Find where the given text appears and provide that cell's center as (X, Y) coordinate. 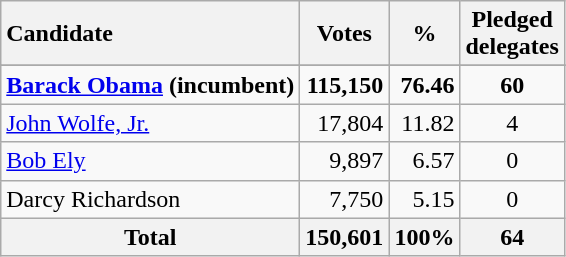
Pledgeddelegates (512, 34)
Bob Ely (150, 161)
Total (150, 237)
64 (512, 237)
9,897 (344, 161)
Candidate (150, 34)
7,750 (344, 199)
100% (424, 237)
11.82 (424, 123)
Barack Obama (incumbent) (150, 85)
150,601 (344, 237)
5.15 (424, 199)
% (424, 34)
76.46 (424, 85)
60 (512, 85)
4 (512, 123)
Darcy Richardson (150, 199)
17,804 (344, 123)
6.57 (424, 161)
115,150 (344, 85)
Votes (344, 34)
John Wolfe, Jr. (150, 123)
